From the cell containing the given text, extract its center point as (x, y) coordinate. 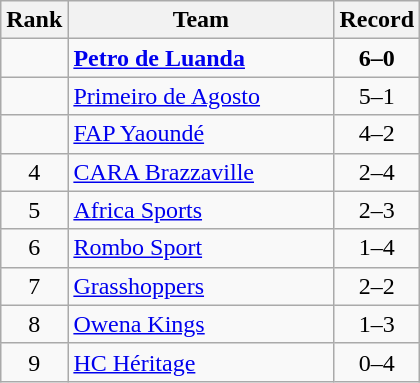
Grasshoppers (201, 286)
Owena Kings (201, 324)
6 (34, 248)
9 (34, 362)
Africa Sports (201, 210)
0–4 (377, 362)
5–1 (377, 96)
2–4 (377, 172)
FAP Yaoundé (201, 134)
1–4 (377, 248)
6–0 (377, 58)
Petro de Luanda (201, 58)
CARA Brazzaville (201, 172)
Team (201, 20)
2–2 (377, 286)
2–3 (377, 210)
5 (34, 210)
Primeiro de Agosto (201, 96)
8 (34, 324)
4–2 (377, 134)
Rombo Sport (201, 248)
Rank (34, 20)
Record (377, 20)
7 (34, 286)
4 (34, 172)
HC Héritage (201, 362)
1–3 (377, 324)
